Find where the given text appears and provide that cell's center as (x, y) coordinate. 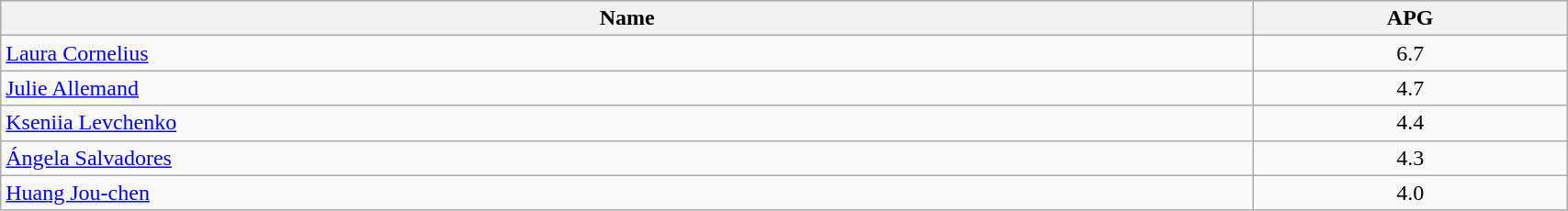
4.3 (1411, 158)
6.7 (1411, 53)
Julie Allemand (627, 88)
Huang Jou-chen (627, 193)
Laura Cornelius (627, 53)
4.4 (1411, 123)
4.0 (1411, 193)
4.7 (1411, 88)
Name (627, 18)
APG (1411, 18)
Ángela Salvadores (627, 158)
Kseniia Levchenko (627, 123)
